Return [x, y] of the center of cell containing provided text 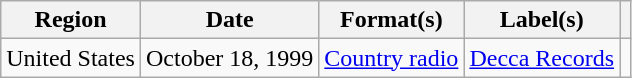
United States [71, 58]
Label(s) [542, 20]
Decca Records [542, 58]
Region [71, 20]
Format(s) [392, 20]
October 18, 1999 [229, 58]
Date [229, 20]
Country radio [392, 58]
